Capture the cell that displays the provided text and extract its (x, y) central coordinate. 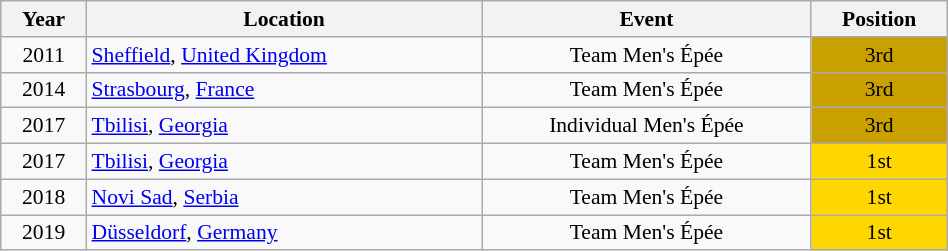
2011 (44, 55)
Düsseldorf, Germany (284, 233)
Position (879, 19)
Event (647, 19)
Individual Men's Épée (647, 126)
Novi Sad, Serbia (284, 197)
Strasbourg, France (284, 90)
Location (284, 19)
Year (44, 19)
Sheffield, United Kingdom (284, 55)
2019 (44, 233)
2014 (44, 90)
2018 (44, 197)
